Locate the cell with the specified text and output its (x, y) center coordinate. 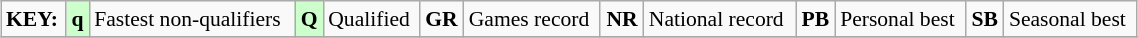
NR (622, 19)
GR (442, 19)
National record (720, 19)
KEY: (34, 19)
Q (309, 19)
q (78, 19)
Personal best (900, 19)
SB (985, 19)
Games record (532, 19)
Qualified (371, 19)
Fastest non-qualifiers (192, 19)
PB (816, 19)
Seasonal best (1070, 19)
